Provide the [x, y] coordinate of the cell's center where the given text is located.  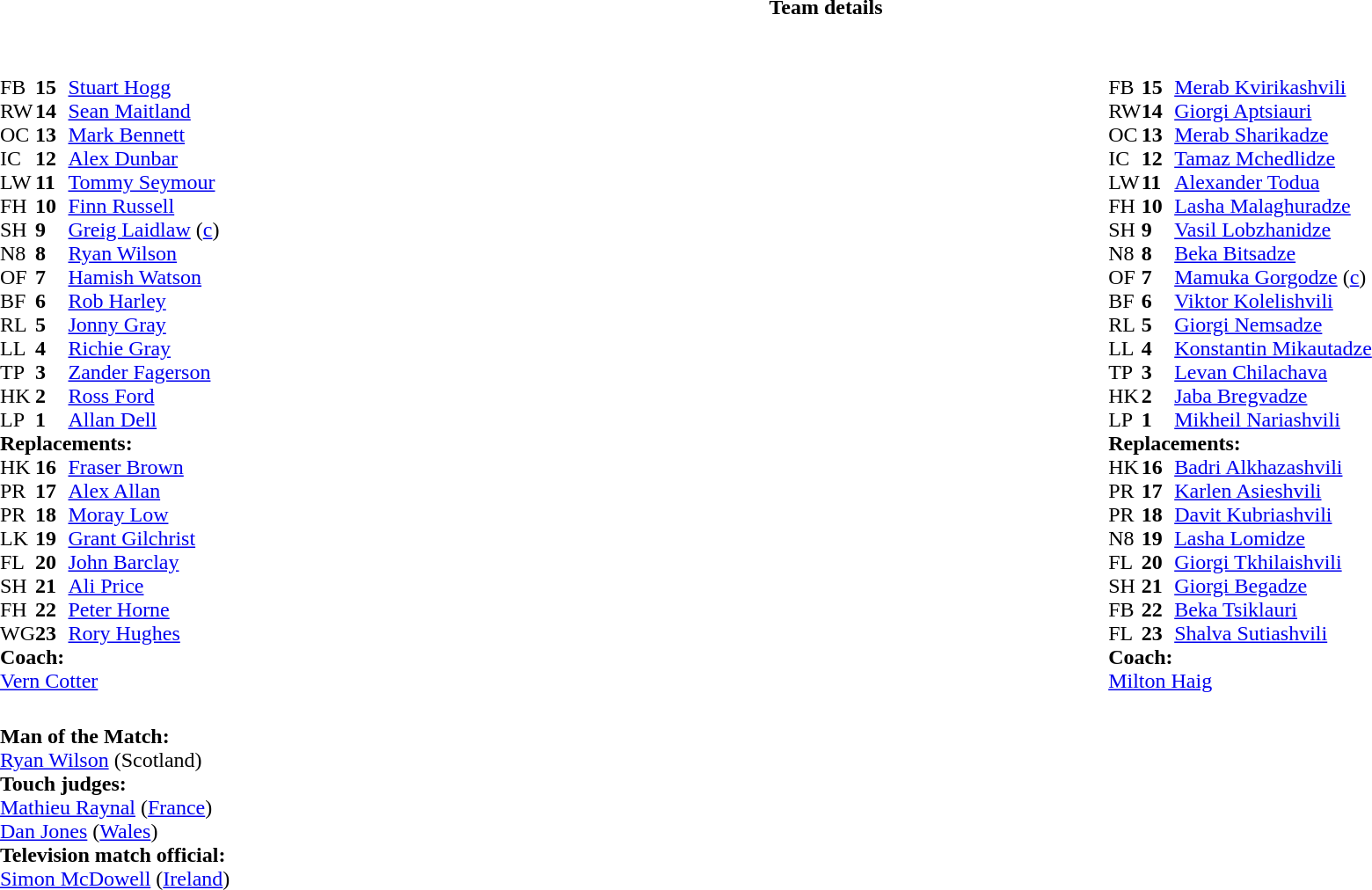
Jonny Gray [143, 325]
Konstantin Mikautadze [1273, 348]
Tamaz Mchedlidze [1273, 158]
Merab Sharikadze [1273, 135]
Viktor Kolelishvili [1273, 301]
Beka Bitsadze [1273, 253]
Tommy Seymour [143, 183]
Jaba Bregvadze [1273, 396]
Zander Fagerson [143, 373]
Mark Bennett [143, 135]
Ryan Wilson [143, 253]
Mikheil Nariashvili [1273, 420]
LK [18, 538]
Lasha Lomidze [1273, 538]
Alex Dunbar [143, 158]
Rory Hughes [143, 633]
Grant Gilchrist [143, 538]
Finn Russell [143, 206]
Fraser Brown [143, 468]
Vern Cotter [109, 681]
Shalva Sutiashvili [1273, 633]
Hamish Watson [143, 278]
Giorgi Nemsadze [1273, 325]
Stuart Hogg [143, 88]
Alexander Todua [1273, 183]
Vasil Lobzhanidze [1273, 230]
Richie Gray [143, 348]
Moray Low [143, 515]
Rob Harley [143, 301]
John Barclay [143, 563]
WG [18, 633]
Levan Chilachava [1273, 373]
Mamuka Gorgodze (c) [1273, 278]
Peter Horne [143, 610]
Milton Haig [1240, 681]
Ali Price [143, 586]
Giorgi Begadze [1273, 586]
Sean Maitland [143, 111]
Merab Kvirikashvili [1273, 88]
Beka Tsiklauri [1273, 610]
Giorgi Tkhilaishvili [1273, 563]
Ross Ford [143, 396]
Allan Dell [143, 420]
Davit Kubriashvili [1273, 515]
Alex Allan [143, 491]
Badri Alkhazashvili [1273, 468]
Giorgi Aptsiauri [1273, 111]
Lasha Malaghuradze [1273, 206]
Greig Laidlaw (c) [143, 230]
Karlen Asieshvili [1273, 491]
